Output the [x, y] coordinate of the center of the cell containing the given text.  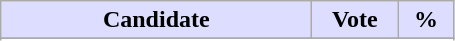
% [426, 20]
Vote [355, 20]
Candidate [156, 20]
